Extract the (X, Y) coordinate from the center of the cell holding the provided text.  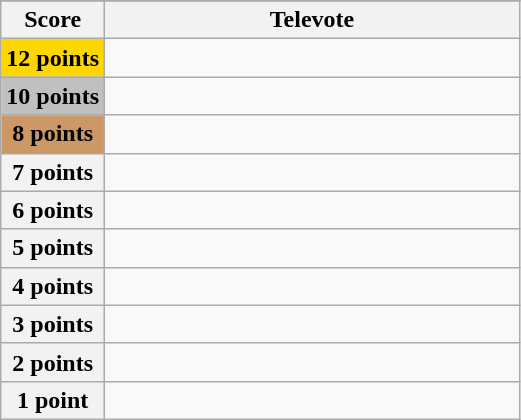
3 points (53, 324)
10 points (53, 96)
Televote (312, 20)
12 points (53, 58)
1 point (53, 400)
Score (53, 20)
7 points (53, 172)
4 points (53, 286)
8 points (53, 134)
5 points (53, 248)
2 points (53, 362)
6 points (53, 210)
